For the text-containing cell, return its midpoint in (X, Y) coordinate format. 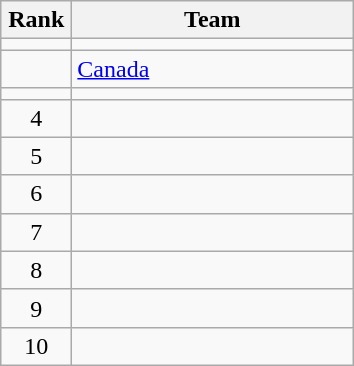
7 (36, 232)
8 (36, 270)
4 (36, 118)
Canada (212, 69)
Rank (36, 20)
6 (36, 194)
5 (36, 156)
9 (36, 308)
Team (212, 20)
10 (36, 346)
